Find where the given text appears and provide that cell's center as (x, y) coordinate. 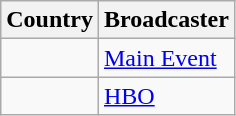
Main Event (166, 58)
Broadcaster (166, 20)
HBO (166, 96)
Country (50, 20)
